Identify which cell holds the provided text, then report its (X, Y) central coordinate. 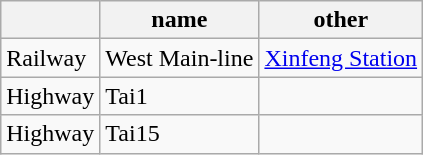
Tai15 (180, 134)
other (341, 20)
name (180, 20)
Railway (50, 58)
Tai1 (180, 96)
West Main-line (180, 58)
Xinfeng Station (341, 58)
